Detect which cell encompasses the target text, then output its (x, y) center coordinate. 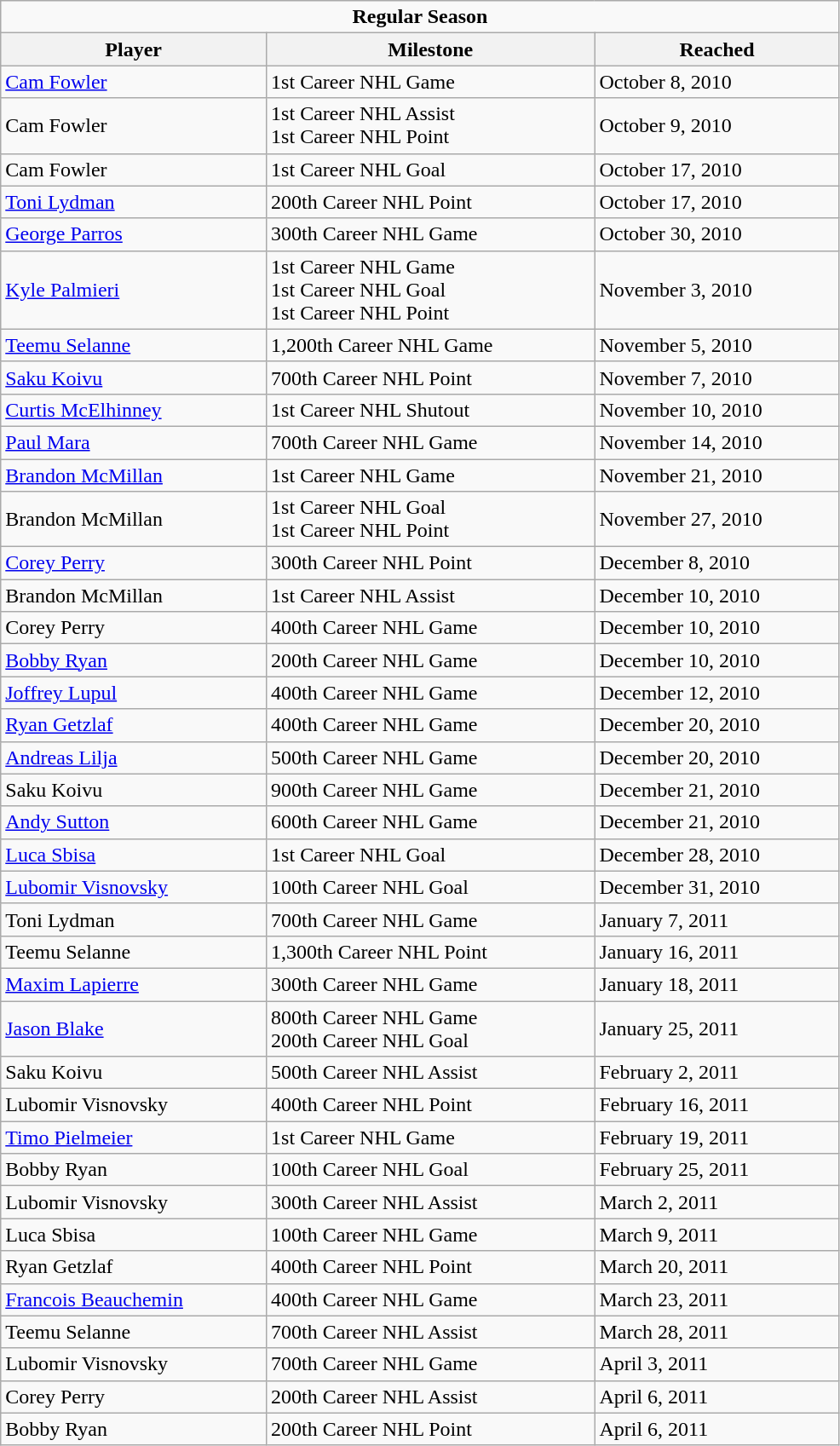
March 20, 2011 (717, 1267)
1st Career NHL Goal1st Career NHL Point (431, 520)
Andy Sutton (134, 822)
500th Career NHL Assist (431, 1073)
100th Career NHL Game (431, 1235)
October 9, 2010 (717, 126)
Milestone (431, 49)
1st Career NHL Assist (431, 596)
Paul Mara (134, 442)
900th Career NHL Game (431, 790)
March 2, 2011 (717, 1202)
January 25, 2011 (717, 1028)
December 8, 2010 (717, 563)
1,200th Career NHL Game (431, 345)
November 3, 2010 (717, 290)
200th Career NHL Game (431, 660)
March 23, 2011 (717, 1299)
November 5, 2010 (717, 345)
700th Career NHL Assist (431, 1332)
December 12, 2010 (717, 693)
January 7, 2011 (717, 919)
Player (134, 49)
Kyle Palmieri (134, 290)
Maxim Lapierre (134, 984)
Jason Blake (134, 1028)
1st Career NHL Game1st Career NHL Goal1st Career NHL Point (431, 290)
200th Career NHL Assist (431, 1397)
December 28, 2010 (717, 855)
Curtis McElhinney (134, 410)
1,300th Career NHL Point (431, 952)
January 16, 2011 (717, 952)
April 3, 2011 (717, 1364)
February 25, 2011 (717, 1170)
November 7, 2010 (717, 377)
February 19, 2011 (717, 1138)
November 21, 2010 (717, 475)
600th Career NHL Game (431, 822)
November 27, 2010 (717, 520)
Timo Pielmeier (134, 1138)
Francois Beauchemin (134, 1299)
November 10, 2010 (717, 410)
Joffrey Lupul (134, 693)
October 8, 2010 (717, 82)
March 28, 2011 (717, 1332)
Reached (717, 49)
300th Career NHL Assist (431, 1202)
300th Career NHL Point (431, 563)
700th Career NHL Point (431, 377)
Regular Season (420, 17)
800th Career NHL Game200th Career NHL Goal (431, 1028)
February 16, 2011 (717, 1105)
January 18, 2011 (717, 984)
1st Career NHL Assist1st Career NHL Point (431, 126)
October 30, 2010 (717, 234)
February 2, 2011 (717, 1073)
November 14, 2010 (717, 442)
500th Career NHL Game (431, 758)
March 9, 2011 (717, 1235)
George Parros (134, 234)
1st Career NHL Shutout (431, 410)
December 31, 2010 (717, 887)
Andreas Lilja (134, 758)
